Return the (X, Y) coordinate for the center point of the cell that contains the specified text.  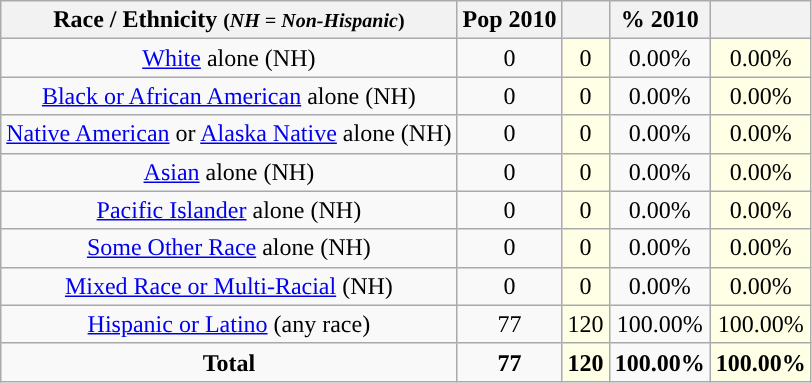
Black or African American alone (NH) (229, 96)
Native American or Alaska Native alone (NH) (229, 134)
Pop 2010 (510, 20)
Mixed Race or Multi-Racial (NH) (229, 286)
Pacific Islander alone (NH) (229, 210)
Race / Ethnicity (NH = Non-Hispanic) (229, 20)
% 2010 (660, 20)
Hispanic or Latino (any race) (229, 324)
Asian alone (NH) (229, 172)
Some Other Race alone (NH) (229, 248)
Total (229, 362)
White alone (NH) (229, 58)
